Return the (X, Y) coordinate for the center point of the cell that contains the specified text.  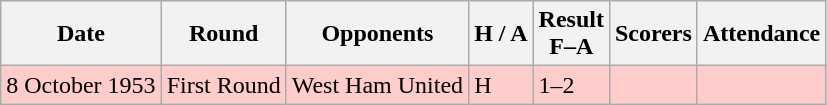
ResultF–A (571, 34)
Date (81, 34)
Opponents (377, 34)
8 October 1953 (81, 85)
Attendance (761, 34)
Round (224, 34)
West Ham United (377, 85)
Scorers (653, 34)
First Round (224, 85)
1–2 (571, 85)
H (501, 85)
H / A (501, 34)
